Locate the cell with the specified text and output its [x, y] center coordinate. 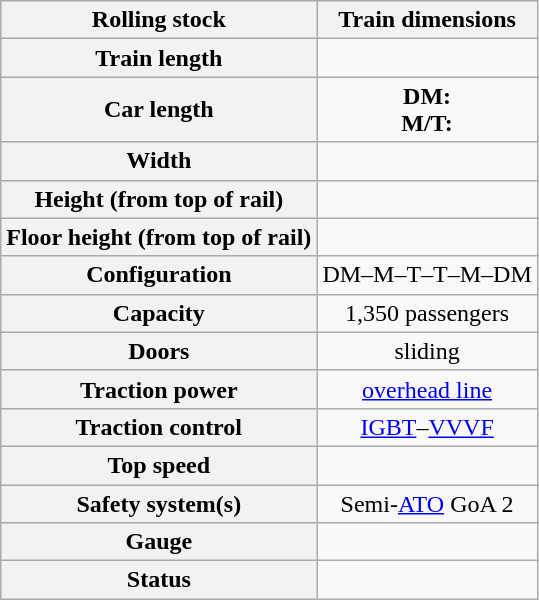
sliding [427, 351]
1,350 passengers [427, 313]
Safety system(s) [159, 503]
Traction control [159, 427]
Width [159, 161]
Rolling stock [159, 20]
Height (from top of rail) [159, 199]
Capacity [159, 313]
DM–M–T–T–M–DM [427, 275]
DM: M/T: [427, 110]
overhead line [427, 389]
Traction power [159, 389]
IGBT–VVVF [427, 427]
Status [159, 580]
Floor height (from top of rail) [159, 237]
Top speed [159, 465]
Semi-ATO GoA 2 [427, 503]
Train dimensions [427, 20]
Configuration [159, 275]
Train length [159, 58]
Gauge [159, 542]
Doors [159, 351]
Car length [159, 110]
